Search for the cell housing the specified text and yield its (x, y) center coordinate. 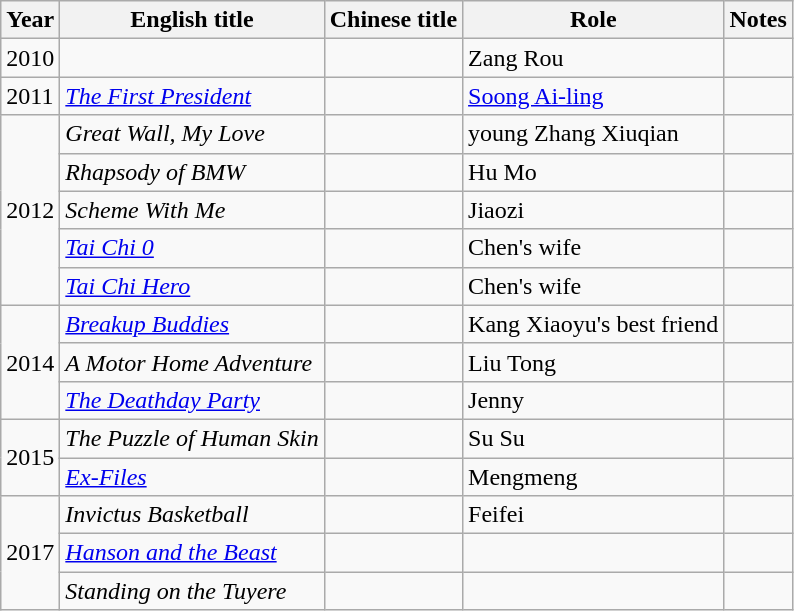
Tai Chi 0 (192, 248)
Tai Chi Hero (192, 286)
2014 (30, 362)
Standing on the Tuyere (192, 591)
Jenny (594, 400)
Notes (758, 20)
Jiaozi (594, 210)
Role (594, 20)
Liu Tong (594, 362)
2011 (30, 96)
2012 (30, 210)
English title (192, 20)
Su Su (594, 438)
Mengmeng (594, 477)
2010 (30, 58)
Year (30, 20)
Great Wall, My Love (192, 134)
Hanson and the Beast (192, 553)
The First President (192, 96)
Kang Xiaoyu's best friend (594, 324)
The Deathday Party (192, 400)
A Motor Home Adventure (192, 362)
Scheme With Me (192, 210)
The Puzzle of Human Skin (192, 438)
2015 (30, 457)
Zang Rou (594, 58)
Invictus Basketball (192, 515)
Hu Mo (594, 172)
2017 (30, 553)
Breakup Buddies (192, 324)
Chinese title (393, 20)
Rhapsody of BMW (192, 172)
Ex-Files (192, 477)
Soong Ai-ling (594, 96)
young Zhang Xiuqian (594, 134)
Feifei (594, 515)
